Search for the cell housing the specified text and yield its [x, y] center coordinate. 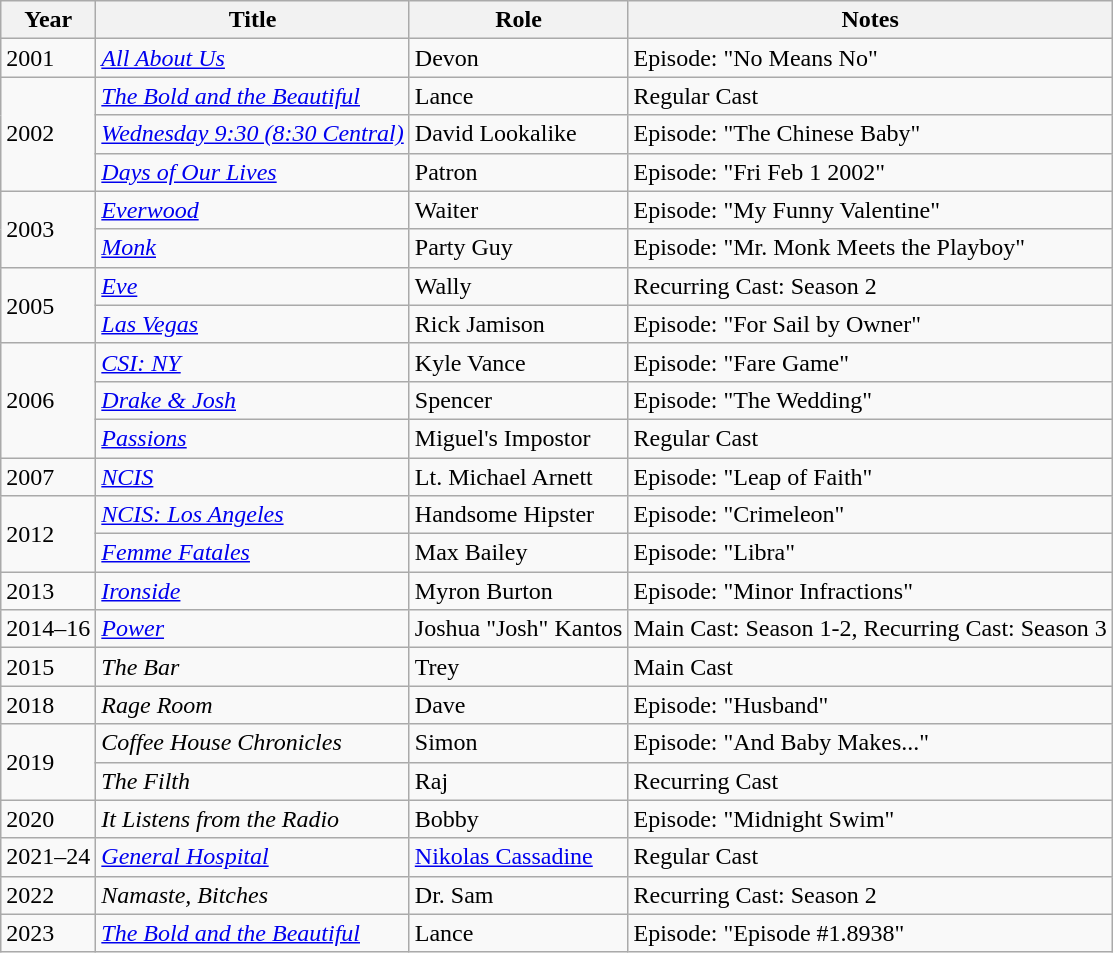
2023 [48, 933]
Trey [518, 667]
Episode: "Minor Infractions" [870, 591]
Title [252, 20]
Wally [518, 286]
Raj [518, 781]
Handsome Hipster [518, 515]
General Hospital [252, 857]
2014–16 [48, 629]
Ironside [252, 591]
NCIS [252, 477]
Episode: "Fri Feb 1 2002" [870, 172]
CSI: NY [252, 362]
Episode: "The Chinese Baby" [870, 134]
2013 [48, 591]
Joshua "Josh" Kantos [518, 629]
NCIS: Los Angeles [252, 515]
2015 [48, 667]
Coffee House Chronicles [252, 743]
Myron Burton [518, 591]
2019 [48, 762]
Party Guy [518, 248]
Monk [252, 248]
Femme Fatales [252, 553]
Main Cast: Season 1-2, Recurring Cast: Season 3 [870, 629]
Recurring Cast [870, 781]
Episode: "Midnight Swim" [870, 819]
2018 [48, 705]
2021–24 [48, 857]
Waiter [518, 210]
Simon [518, 743]
Drake & Josh [252, 400]
2022 [48, 895]
Las Vegas [252, 324]
Dr. Sam [518, 895]
It Listens from the Radio [252, 819]
Role [518, 20]
Wednesday 9:30 (8:30 Central) [252, 134]
Episode: "Husband" [870, 705]
Episode: "Libra" [870, 553]
Episode: "Crimeleon" [870, 515]
2007 [48, 477]
The Bar [252, 667]
Episode: "No Means No" [870, 58]
Episode: "The Wedding" [870, 400]
2002 [48, 134]
Notes [870, 20]
Days of Our Lives [252, 172]
Episode: "Fare Game" [870, 362]
Kyle Vance [518, 362]
Patron [518, 172]
Lt. Michael Arnett [518, 477]
Rage Room [252, 705]
Episode: "Episode #1.8938" [870, 933]
Dave [518, 705]
Episode: "Mr. Monk Meets the Playboy" [870, 248]
Spencer [518, 400]
Passions [252, 438]
Episode: "And Baby Makes..." [870, 743]
Everwood [252, 210]
The Filth [252, 781]
Episode: "Leap of Faith" [870, 477]
Power [252, 629]
Nikolas Cassadine [518, 857]
Episode: "My Funny Valentine" [870, 210]
Miguel's Impostor [518, 438]
Rick Jamison [518, 324]
Max Bailey [518, 553]
2001 [48, 58]
Devon [518, 58]
2020 [48, 819]
David Lookalike [518, 134]
Main Cast [870, 667]
2003 [48, 229]
Episode: "For Sail by Owner" [870, 324]
Eve [252, 286]
2006 [48, 400]
Namaste, Bitches [252, 895]
2005 [48, 305]
Year [48, 20]
2012 [48, 534]
Bobby [518, 819]
All About Us [252, 58]
